Provide the (X, Y) coordinate of the cell's center where the given text is located.  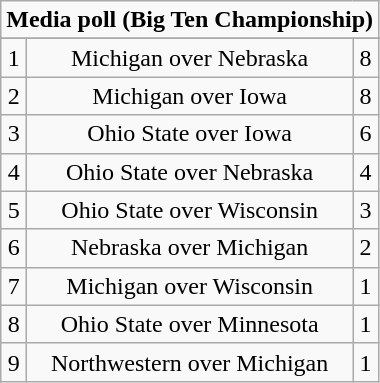
Nebraska over Michigan (190, 248)
7 (14, 286)
Ohio State over Iowa (190, 134)
Michigan over Wisconsin (190, 286)
Michigan over Iowa (190, 96)
Ohio State over Wisconsin (190, 210)
Ohio State over Nebraska (190, 172)
5 (14, 210)
Northwestern over Michigan (190, 362)
9 (14, 362)
Media poll (Big Ten Championship) (190, 20)
Ohio State over Minnesota (190, 324)
Michigan over Nebraska (190, 58)
